Identify which cell holds the provided text, then report its [x, y] central coordinate. 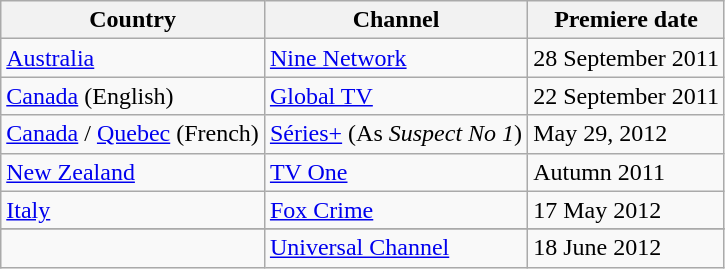
Universal Channel [396, 248]
Country [133, 20]
New Zealand [133, 172]
Nine Network [396, 58]
18 June 2012 [626, 248]
Channel [396, 20]
17 May 2012 [626, 210]
22 September 2011 [626, 96]
Canada / Quebec (French) [133, 134]
Séries+ (As Suspect No 1) [396, 134]
TV One [396, 172]
Autumn 2011 [626, 172]
Canada (English) [133, 96]
Premiere date [626, 20]
Australia [133, 58]
Global TV [396, 96]
May 29, 2012 [626, 134]
Fox Crime [396, 210]
Italy [133, 210]
28 September 2011 [626, 58]
